Extract the [X, Y] coordinate from the center of the cell holding the provided text.  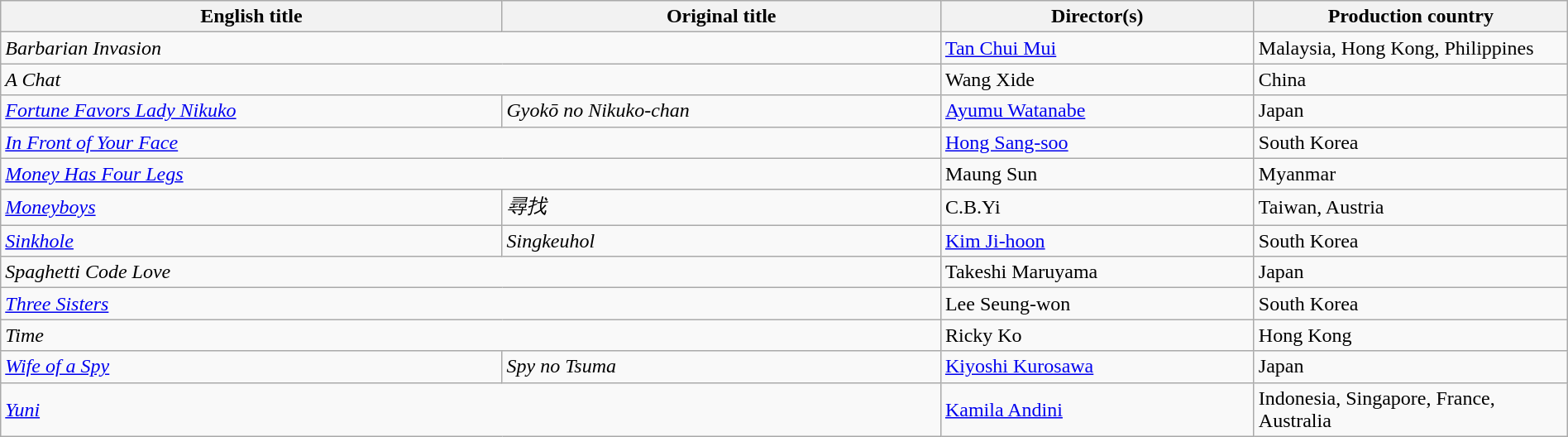
Wang Xide [1097, 79]
Time [471, 335]
Hong Kong [1411, 335]
Maung Sun [1097, 174]
C.B.Yi [1097, 207]
Gyokō no Nikuko-chan [721, 111]
Money Has Four Legs [471, 174]
Taiwan, Austria [1411, 207]
Ayumu Watanabe [1097, 111]
尋找 [721, 207]
Director(s) [1097, 17]
Wife of a Spy [251, 367]
A Chat [471, 79]
Kim Ji-hoon [1097, 241]
Singkeuhol [721, 241]
Ricky Ko [1097, 335]
Moneyboys [251, 207]
In Front of Your Face [471, 142]
Malaysia, Hong Kong, Philippines [1411, 48]
Spaghetti Code Love [471, 272]
Kamila Andini [1097, 409]
English title [251, 17]
Hong Sang-soo [1097, 142]
Production country [1411, 17]
Barbarian Invasion [471, 48]
Spy no Tsuma [721, 367]
Indonesia, Singapore, France, Australia [1411, 409]
Lee Seung-won [1097, 304]
Kiyoshi Kurosawa [1097, 367]
Three Sisters [471, 304]
Sinkhole [251, 241]
Tan Chui Mui [1097, 48]
Yuni [471, 409]
Fortune Favors Lady Nikuko [251, 111]
Myanmar [1411, 174]
Takeshi Maruyama [1097, 272]
Original title [721, 17]
China [1411, 79]
